Output the (x, y) coordinate of the center of the cell containing the given text.  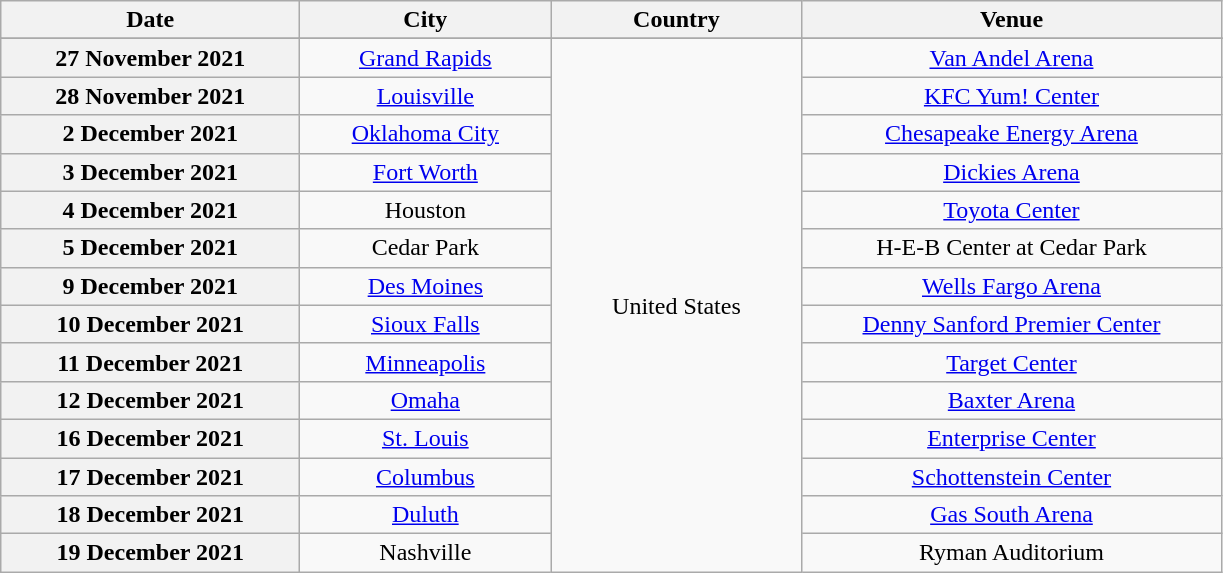
Gas South Arena (1012, 515)
Fort Worth (426, 172)
Nashville (426, 553)
Des Moines (426, 286)
Date (150, 20)
4 December 2021 (150, 210)
28 November 2021 (150, 96)
Denny Sanford Premier Center (1012, 324)
City (426, 20)
Venue (1012, 20)
3 December 2021 (150, 172)
Ryman Auditorium (1012, 553)
Omaha (426, 400)
10 December 2021 (150, 324)
27 November 2021 (150, 58)
KFC Yum! Center (1012, 96)
Louisville (426, 96)
Schottenstein Center (1012, 477)
2 December 2021 (150, 134)
Houston (426, 210)
United States (676, 306)
Wells Fargo Arena (1012, 286)
19 December 2021 (150, 553)
Country (676, 20)
12 December 2021 (150, 400)
Chesapeake Energy Arena (1012, 134)
Enterprise Center (1012, 438)
Van Andel Arena (1012, 58)
16 December 2021 (150, 438)
Duluth (426, 515)
17 December 2021 (150, 477)
Columbus (426, 477)
9 December 2021 (150, 286)
Toyota Center (1012, 210)
5 December 2021 (150, 248)
Target Center (1012, 362)
Cedar Park (426, 248)
Dickies Arena (1012, 172)
Oklahoma City (426, 134)
St. Louis (426, 438)
Minneapolis (426, 362)
Sioux Falls (426, 324)
Grand Rapids (426, 58)
Baxter Arena (1012, 400)
18 December 2021 (150, 515)
H-E-B Center at Cedar Park (1012, 248)
11 December 2021 (150, 362)
